Output the (X, Y) coordinate of the center of the cell containing the given text.  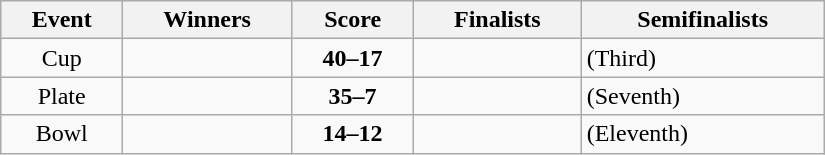
Semifinalists (702, 20)
(Third) (702, 58)
14–12 (353, 134)
Finalists (498, 20)
Winners (208, 20)
(Seventh) (702, 96)
Bowl (62, 134)
Plate (62, 96)
Cup (62, 58)
(Eleventh) (702, 134)
35–7 (353, 96)
Score (353, 20)
Event (62, 20)
40–17 (353, 58)
